For the text-containing cell, return its midpoint in [X, Y] coordinate format. 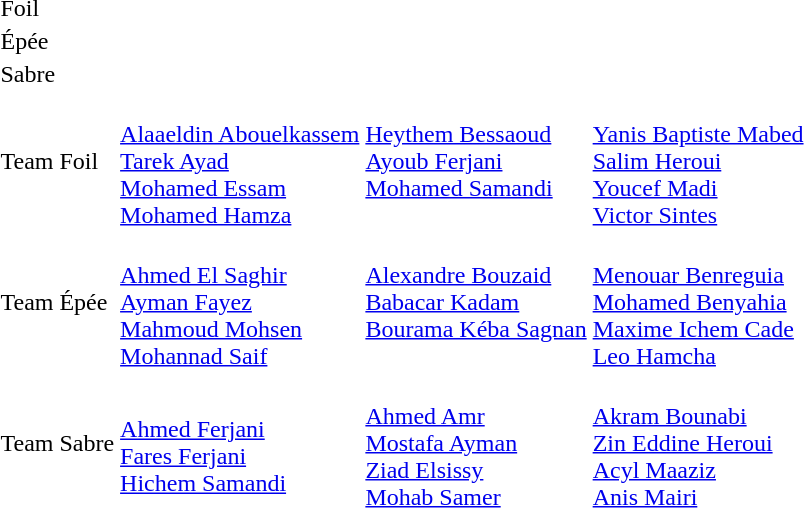
Heythem BessaoudAyoub FerjaniMohamed Samandi [476, 161]
Ahmed El SaghirAyman FayezMahmoud MohsenMohannad Saif [240, 302]
Alexandre BouzaidBabacar KadamBourama Kéba Sagnan [476, 302]
Alaaeldin AbouelkassemTarek AyadMohamed EssamMohamed Hamza [240, 161]
